Pinpoint the cell where the given text exists, returning its (x, y) midpoint coordinate. 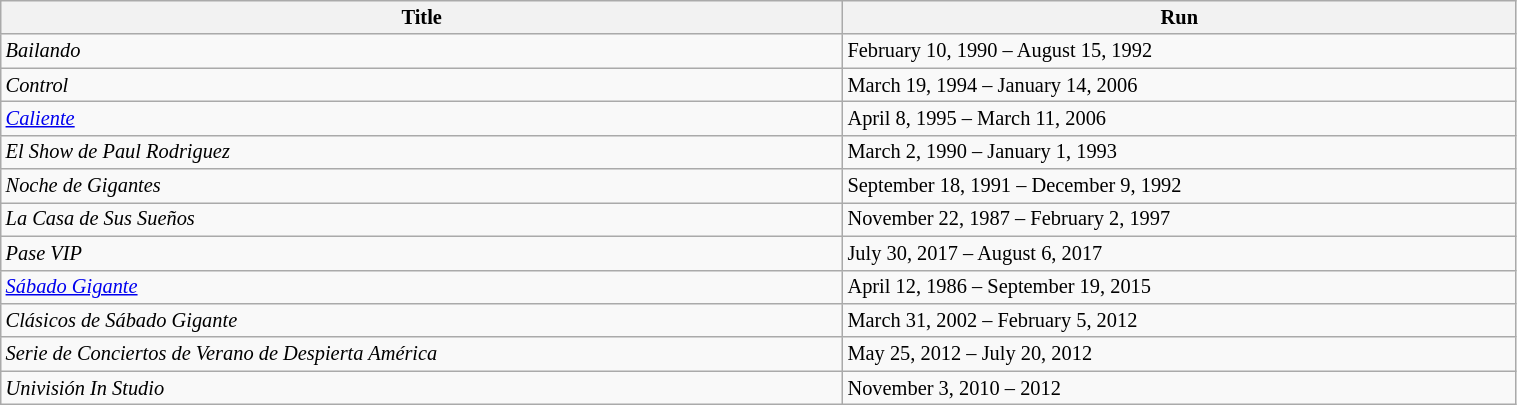
Caliente (422, 118)
March 31, 2002 – February 5, 2012 (1180, 320)
Run (1180, 17)
La Casa de Sus Sueños (422, 219)
April 8, 1995 – March 11, 2006 (1180, 118)
November 22, 1987 – February 2, 1997 (1180, 219)
Control (422, 85)
March 19, 1994 – January 14, 2006 (1180, 85)
Title (422, 17)
El Show de Paul Rodriguez (422, 152)
April 12, 1986 – September 19, 2015 (1180, 287)
Pase VIP (422, 253)
Sábado Gigante (422, 287)
Clásicos de Sábado Gigante (422, 320)
November 3, 2010 – 2012 (1180, 388)
Univisión In Studio (422, 388)
Bailando (422, 51)
Serie de Conciertos de Verano de Despierta América (422, 354)
September 18, 1991 – December 9, 1992 (1180, 186)
February 10, 1990 – August 15, 1992 (1180, 51)
May 25, 2012 – July 20, 2012 (1180, 354)
Noche de Gigantes (422, 186)
March 2, 1990 – January 1, 1993 (1180, 152)
July 30, 2017 – August 6, 2017 (1180, 253)
